From the cell containing the given text, extract its center point as [X, Y] coordinate. 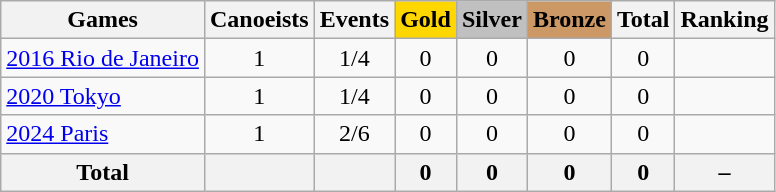
Canoeists [259, 20]
Bronze [569, 20]
2024 Paris [103, 134]
Gold [426, 20]
– [724, 172]
2016 Rio de Janeiro [103, 58]
Silver [492, 20]
2020 Tokyo [103, 96]
Ranking [724, 20]
2/6 [354, 134]
Events [354, 20]
Games [103, 20]
